Find where the given text appears and provide that cell's center as [X, Y] coordinate. 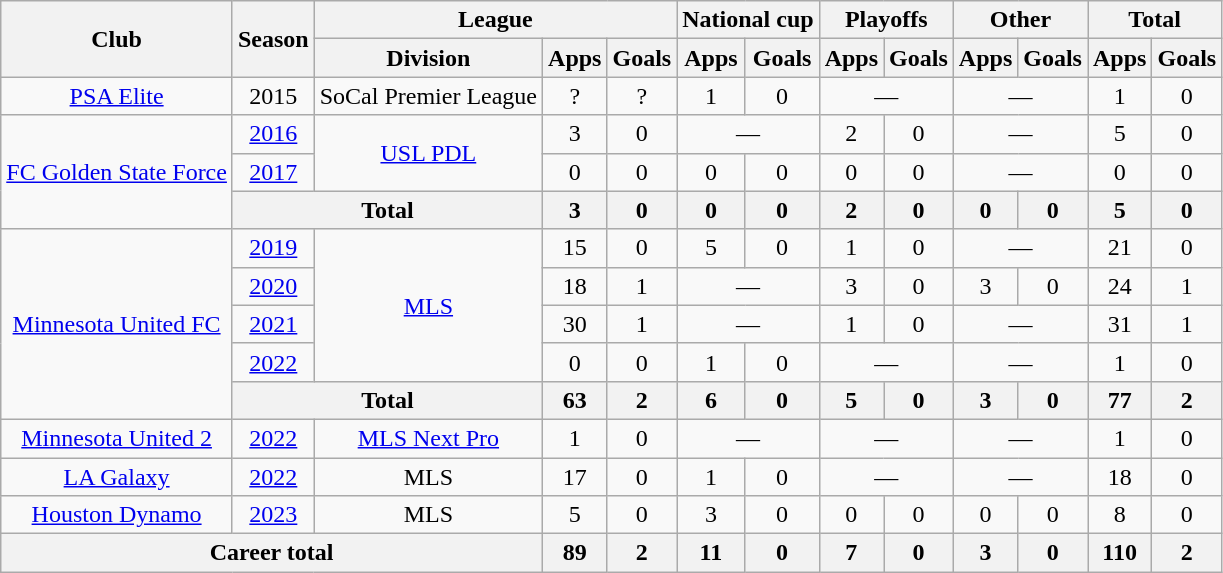
Houston Dynamo [117, 515]
Minnesota United 2 [117, 438]
2023 [273, 515]
Career total [272, 553]
National cup [748, 20]
2017 [273, 172]
6 [711, 400]
LA Galaxy [117, 477]
FC Golden State Force [117, 172]
89 [575, 553]
2020 [273, 286]
21 [1120, 248]
2015 [273, 96]
77 [1120, 400]
31 [1120, 324]
Playoffs [886, 20]
SoCal Premier League [428, 96]
2016 [273, 134]
MLS Next Pro [428, 438]
PSA Elite [117, 96]
24 [1120, 286]
30 [575, 324]
Other [1020, 20]
15 [575, 248]
2019 [273, 248]
2021 [273, 324]
7 [851, 553]
Season [273, 39]
League [496, 20]
Division [428, 58]
17 [575, 477]
8 [1120, 515]
Minnesota United FC [117, 324]
USL PDL [428, 153]
63 [575, 400]
Club [117, 39]
11 [711, 553]
110 [1120, 553]
